Determine the (X, Y) coordinate at the center of the cell enclosing the given text.  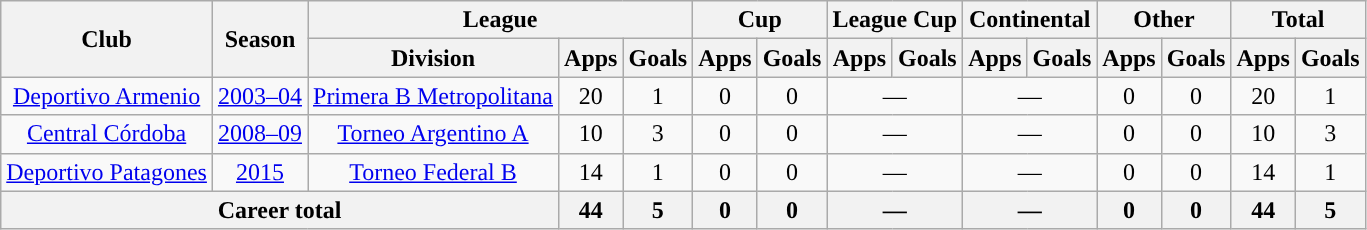
League (500, 20)
Season (260, 39)
League Cup (895, 20)
Other (1164, 20)
Club (107, 39)
Deportivo Patagones (107, 172)
2008–09 (260, 134)
2015 (260, 172)
Career total (280, 210)
Torneo Argentino A (434, 134)
Total (1298, 20)
Primera B Metropolitana (434, 96)
Continental (1030, 20)
Division (434, 58)
2003–04 (260, 96)
Central Córdoba (107, 134)
Torneo Federal B (434, 172)
Cup (760, 20)
Deportivo Armenio (107, 96)
